Output the [x, y] coordinate of the center of the cell containing the given text.  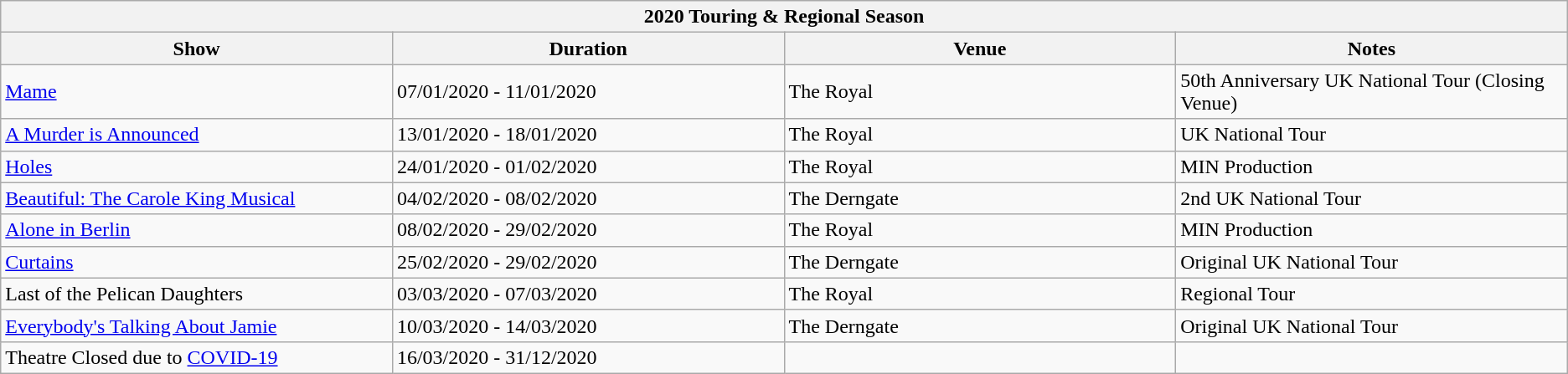
A Murder is Announced [197, 135]
Mame [197, 92]
03/03/2020 - 07/03/2020 [588, 294]
Holes [197, 167]
25/02/2020 - 29/02/2020 [588, 262]
Curtains [197, 262]
Show [197, 49]
Beautiful: The Carole King Musical [197, 198]
UK National Tour [1372, 135]
10/03/2020 - 14/03/2020 [588, 325]
2020 Touring & Regional Season [784, 17]
07/01/2020 - 11/01/2020 [588, 92]
50th Anniversary UK National Tour (Closing Venue) [1372, 92]
2nd UK National Tour [1372, 198]
Everybody's Talking About Jamie [197, 325]
Alone in Berlin [197, 230]
13/01/2020 - 18/01/2020 [588, 135]
Venue [980, 49]
16/03/2020 - 31/12/2020 [588, 357]
04/02/2020 - 08/02/2020 [588, 198]
Notes [1372, 49]
08/02/2020 - 29/02/2020 [588, 230]
Last of the Pelican Daughters [197, 294]
Theatre Closed due to COVID-19 [197, 357]
Duration [588, 49]
24/01/2020 - 01/02/2020 [588, 167]
Regional Tour [1372, 294]
